Locate the cell with the specified text and output its [x, y] center coordinate. 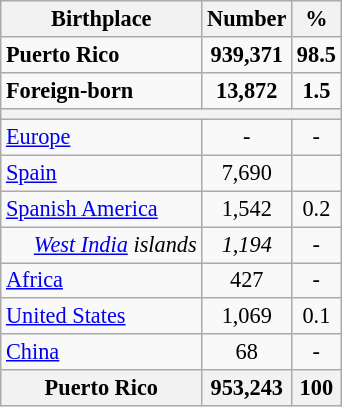
7,690 [247, 173]
68 [247, 352]
1,542 [247, 209]
United States [102, 316]
Spanish America [102, 209]
939,371 [247, 55]
Spain [102, 173]
Europe [102, 137]
Number [247, 19]
Birthplace [102, 19]
1,194 [247, 244]
0.1 [316, 316]
1.5 [316, 90]
West India islands [102, 244]
98.5 [316, 55]
13,872 [247, 90]
% [316, 19]
0.2 [316, 209]
Foreign-born [102, 90]
China [102, 352]
953,243 [247, 388]
100 [316, 388]
Africa [102, 280]
1,069 [247, 316]
427 [247, 280]
